Capture the cell that displays the provided text and extract its (x, y) central coordinate. 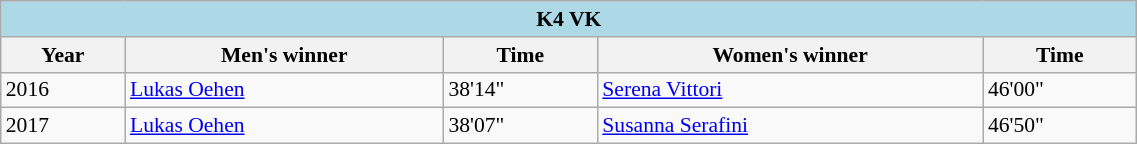
Susanna Serafini (790, 126)
Men's winner (284, 55)
Year (63, 55)
Serena Vittori (790, 90)
2017 (63, 126)
2016 (63, 90)
46'00" (1060, 90)
38'07" (520, 126)
Women's winner (790, 55)
38'14" (520, 90)
K4 VK (569, 19)
46'50" (1060, 126)
